Output the (X, Y) coordinate of the center of the cell containing the given text.  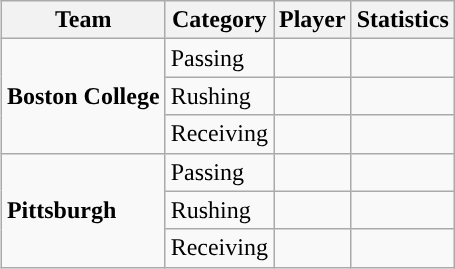
Boston College (83, 96)
Pittsburgh (83, 210)
Team (83, 20)
Statistics (402, 20)
Player (313, 20)
Category (219, 20)
